Output the (x, y) coordinate of the center of the cell containing the given text.  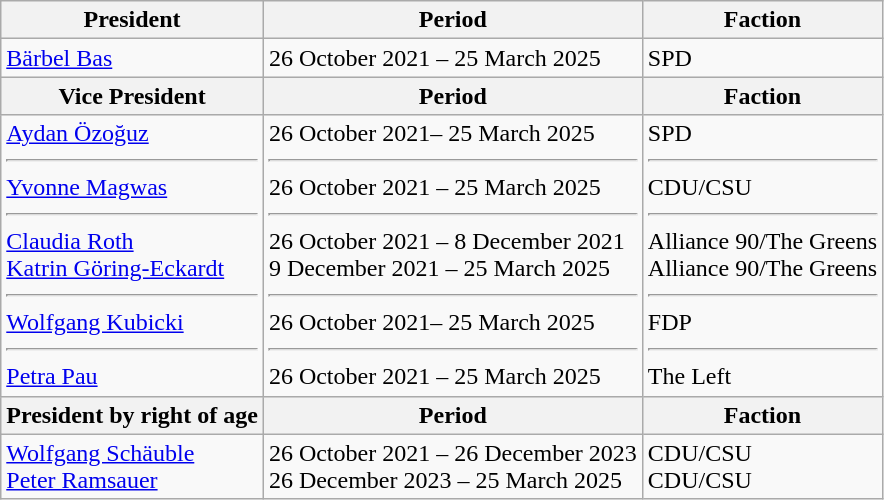
President by right of age (132, 415)
Vice President (132, 96)
Bärbel Bas (132, 58)
26 October 2021 – 25 March 2025 (452, 58)
26 October 2021 – 26 December 202326 December 2023 – 25 March 2025 (452, 466)
President (132, 20)
SPD (762, 58)
Wolfgang SchäublePeter Ramsauer (132, 466)
SPDCDU/CSUAlliance 90/The GreensAlliance 90/The GreensFDPThe Left (762, 256)
CDU/CSUCDU/CSU (762, 466)
Aydan ÖzoğuzYvonne MagwasClaudia RothKatrin Göring-EckardtWolfgang KubickiPetra Pau (132, 256)
